Determine the (x, y) coordinate at the center of the cell enclosing the given text.  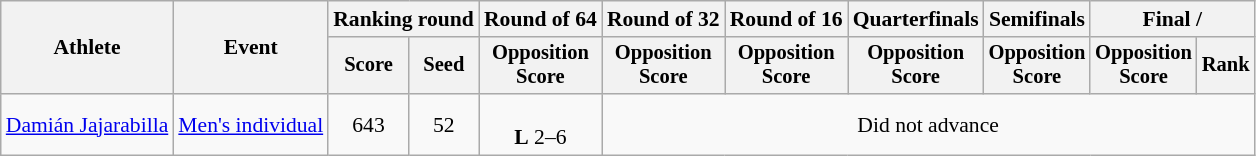
Damián Jajarabilla (88, 124)
Men's individual (250, 124)
Round of 32 (664, 19)
643 (368, 124)
Semifinals (1038, 19)
52 (444, 124)
Rank (1226, 66)
Seed (444, 66)
Round of 64 (540, 19)
Round of 16 (786, 19)
L 2–6 (540, 124)
Event (250, 48)
Athlete (88, 48)
Ranking round (404, 19)
Final / (1172, 19)
Did not advance (928, 124)
Score (368, 66)
Quarterfinals (916, 19)
